Capture the cell that displays the provided text and extract its [x, y] central coordinate. 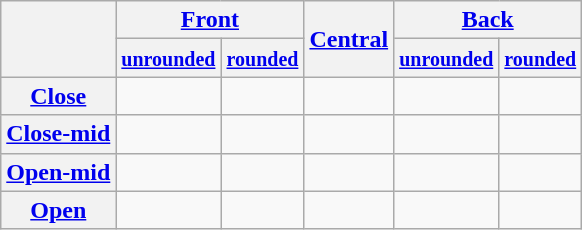
Open [58, 210]
Front [210, 20]
Close [58, 96]
Back [488, 20]
Open-mid [58, 172]
Central [349, 39]
Close-mid [58, 134]
